Return the [X, Y] coordinate for the center point of the cell that contains the specified text.  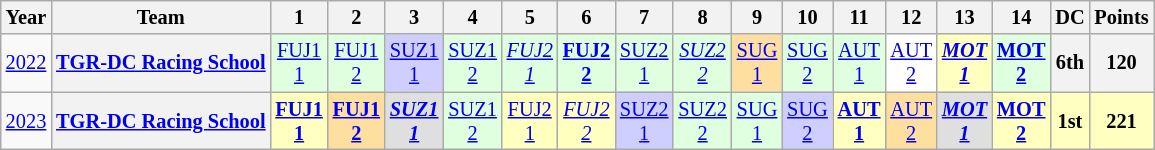
Year [26, 17]
2 [356, 17]
DC [1070, 17]
5 [530, 17]
4 [472, 17]
13 [964, 17]
10 [807, 17]
8 [702, 17]
120 [1121, 63]
7 [644, 17]
1st [1070, 121]
2022 [26, 63]
6 [586, 17]
221 [1121, 121]
12 [911, 17]
3 [414, 17]
Team [160, 17]
14 [1021, 17]
6th [1070, 63]
2023 [26, 121]
1 [298, 17]
Points [1121, 17]
9 [757, 17]
11 [860, 17]
